Capture the cell that displays the provided text and extract its [x, y] central coordinate. 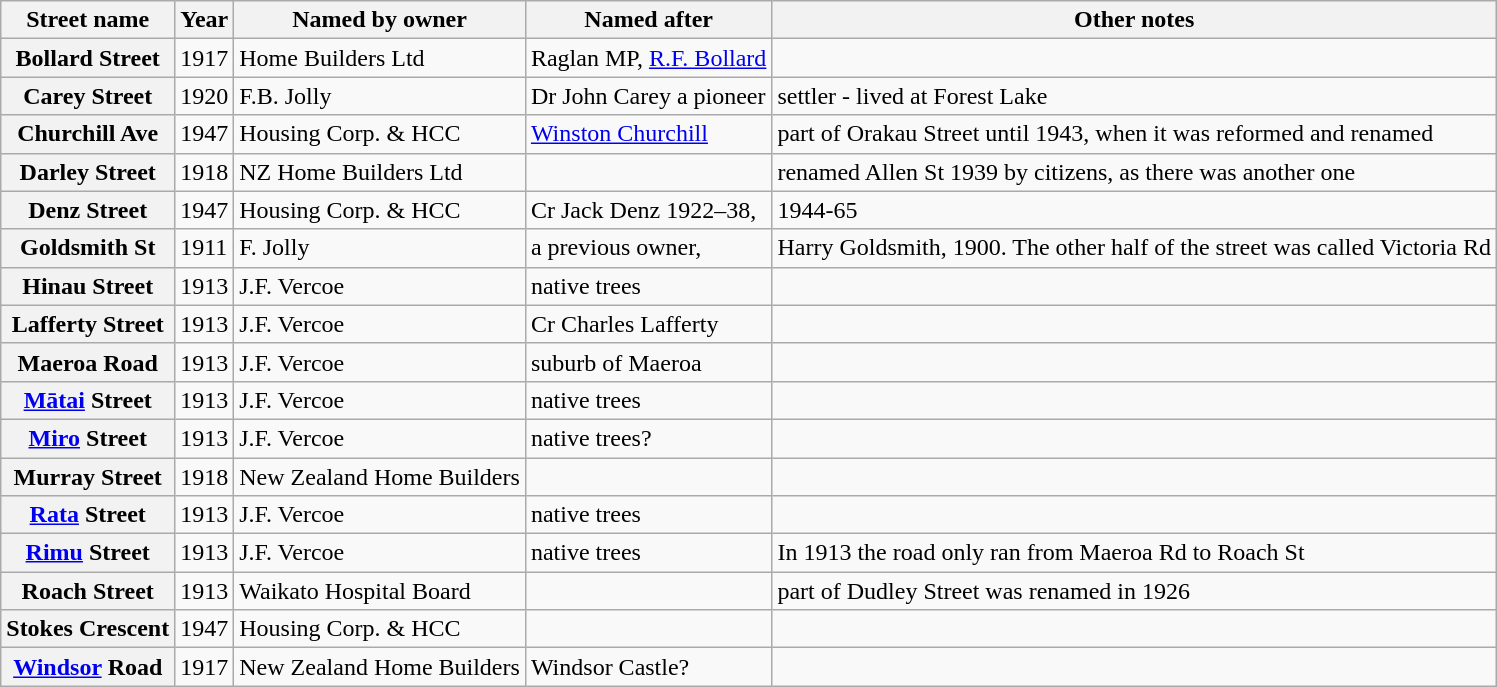
NZ Home Builders Ltd [380, 172]
Miro Street [88, 438]
Goldsmith St [88, 248]
F. Jolly [380, 248]
Cr Charles Lafferty [648, 324]
Stokes Crescent [88, 629]
1920 [204, 96]
Mātai Street [88, 400]
Home Builders Ltd [380, 58]
In 1913 the road only ran from Maeroa Rd to Roach St [1134, 553]
settler - lived at Forest Lake [1134, 96]
Carey Street [88, 96]
renamed Allen St 1939 by citizens, as there was another one [1134, 172]
part of Dudley Street was renamed in 1926 [1134, 591]
Rata Street [88, 515]
Named after [648, 20]
part of Orakau Street until 1943, when it was reformed and renamed [1134, 134]
Dr John Carey a pioneer [648, 96]
Bollard Street [88, 58]
Named by owner [380, 20]
Other notes [1134, 20]
F.B. Jolly [380, 96]
Murray Street [88, 477]
a previous owner, [648, 248]
Darley Street [88, 172]
Street name [88, 20]
Roach Street [88, 591]
Harry Goldsmith, 1900. The other half of the street was called Victoria Rd [1134, 248]
Year [204, 20]
Hinau Street [88, 286]
Maeroa Road [88, 362]
Windsor Castle? [648, 667]
1944-65 [1134, 210]
Rimu Street [88, 553]
Denz Street [88, 210]
Cr Jack Denz 1922–38, [648, 210]
Windsor Road [88, 667]
native trees? [648, 438]
Churchill Ave [88, 134]
1911 [204, 248]
Raglan MP, R.F. Bollard [648, 58]
suburb of Maeroa [648, 362]
Lafferty Street [88, 324]
Winston Churchill [648, 134]
Waikato Hospital Board [380, 591]
